Scan for the cell matching the given text and deliver its (X, Y) coordinate at center. 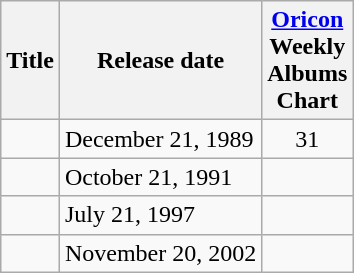
November 20, 2002 (160, 253)
December 21, 1989 (160, 139)
Release date (160, 60)
Title (30, 60)
October 21, 1991 (160, 177)
31 (308, 139)
OriconWeeklyAlbumsChart (308, 60)
July 21, 1997 (160, 215)
